Pinpoint the cell where the given text exists, returning its [X, Y] midpoint coordinate. 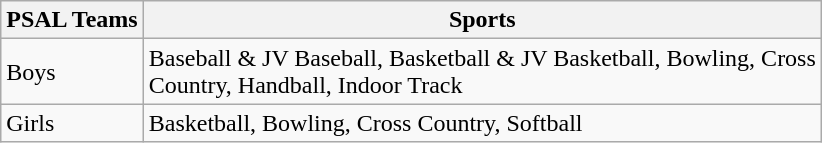
PSAL Teams [72, 20]
Sports [482, 20]
Girls [72, 123]
Baseball & JV Baseball, Basketball & JV Basketball, Bowling, CrossCountry, Handball, Indoor Track [482, 72]
Basketball, Bowling, Cross Country, Softball [482, 123]
Boys [72, 72]
